Return the (X, Y) coordinate for the center point of the cell that contains the specified text.  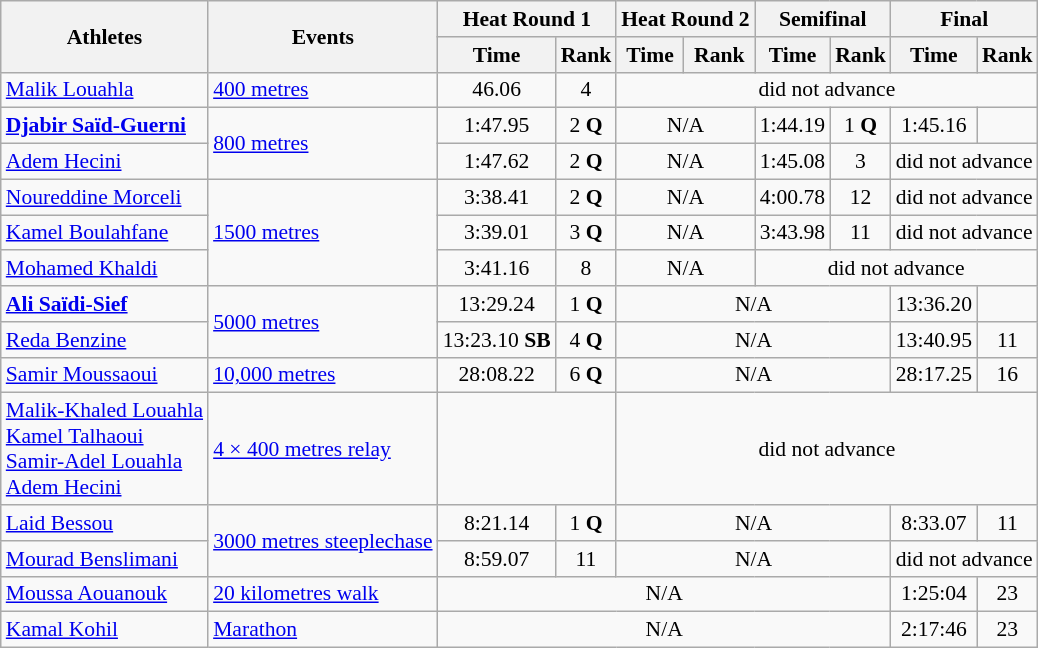
4 Q (586, 340)
13:23.10 SB (497, 340)
Laid Bessou (104, 523)
Marathon (323, 630)
1:45.16 (934, 126)
28:17.25 (934, 375)
Mohamed Khaldi (104, 269)
Noureddine Morceli (104, 197)
Heat Round 2 (685, 19)
28:08.22 (497, 375)
Adem Hecini (104, 162)
Ali Saïdi-Sief (104, 304)
Heat Round 1 (528, 19)
Kamel Boulahfane (104, 233)
3:41.16 (497, 269)
Djabir Saïd-Guerni (104, 126)
12 (860, 197)
3:39.01 (497, 233)
6 Q (586, 375)
Malik Louahla (104, 90)
8:21.14 (497, 523)
Samir Moussaoui (104, 375)
8:59.07 (497, 559)
Events (323, 36)
13:40.95 (934, 340)
1500 metres (323, 232)
Kamal Kohil (104, 630)
1:45.08 (792, 162)
8 (586, 269)
Malik-Khaled LouahlaKamel TalhaouiSamir-Adel LouahlaAdem Hecini (104, 449)
13:36.20 (934, 304)
Final (964, 19)
Mourad Benslimani (104, 559)
4 × 400 metres relay (323, 449)
2:17:46 (934, 630)
Semifinal (823, 19)
Reda Benzine (104, 340)
3:38.41 (497, 197)
1:47.95 (497, 126)
3 (860, 162)
3 Q (586, 233)
3:43.98 (792, 233)
Athletes (104, 36)
3000 metres steeplechase (323, 540)
8:33.07 (934, 523)
4:00.78 (792, 197)
13:29.24 (497, 304)
10,000 metres (323, 375)
400 metres (323, 90)
Moussa Aouanouk (104, 594)
1:25:04 (934, 594)
5000 metres (323, 322)
1:44.19 (792, 126)
1:47.62 (497, 162)
16 (1008, 375)
46.06 (497, 90)
20 kilometres walk (323, 594)
800 metres (323, 144)
4 (586, 90)
